Capture the cell that displays the provided text and extract its (X, Y) central coordinate. 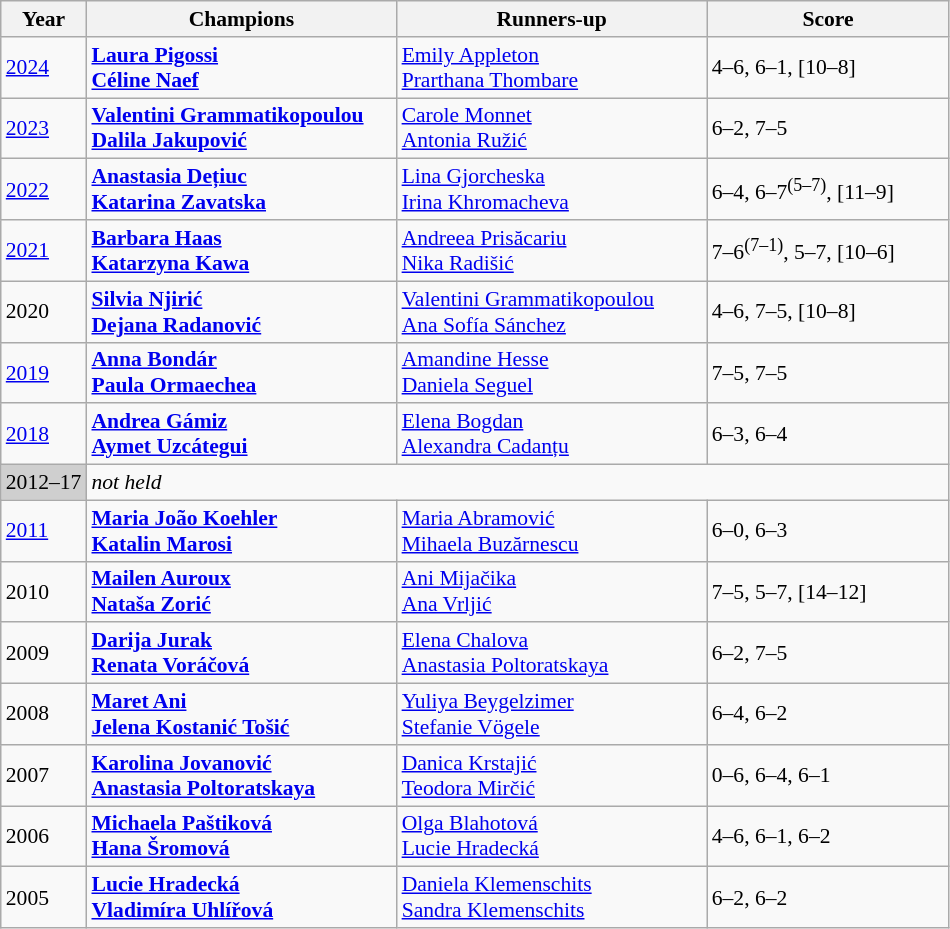
Emily Appleton Prarthana Thombare (552, 68)
Valentini Grammatikopoulou Dalila Jakupović (241, 128)
Andreea Prisăcariu Nika Radišić (552, 250)
Michaela Paštiková Hana Šromová (241, 836)
Year (44, 19)
Anna Bondár Paula Ormaechea (241, 372)
Ani Mijačika Ana Vrljić (552, 592)
7–6(7–1), 5–7, [10–6] (828, 250)
0–6, 6–4, 6–1 (828, 776)
Barbara Haas Katarzyna Kawa (241, 250)
2010 (44, 592)
2019 (44, 372)
Silvia Njirić Dejana Radanović (241, 312)
Karolina Jovanović Anastasia Poltoratskaya (241, 776)
Darija Jurak Renata Voráčová (241, 654)
Olga Blahotová Lucie Hradecká (552, 836)
7–5, 7–5 (828, 372)
Maret Ani Jelena Kostanić Tošić (241, 714)
2011 (44, 530)
6–4, 6–2 (828, 714)
6–3, 6–4 (828, 434)
2018 (44, 434)
Lucie Hradecká Vladimíra Uhlířová (241, 898)
2020 (44, 312)
2022 (44, 190)
Laura Pigossi Céline Naef (241, 68)
Amandine Hesse Daniela Seguel (552, 372)
Yuliya Beygelzimer Stefanie Vögele (552, 714)
2023 (44, 128)
6–4, 6–7(5–7), [11–9] (828, 190)
2009 (44, 654)
6–0, 6–3 (828, 530)
4–6, 7–5, [10–8] (828, 312)
2008 (44, 714)
2021 (44, 250)
Mailen Auroux Nataša Zorić (241, 592)
not held (518, 483)
2012–17 (44, 483)
Carole Monnet Antonia Ružić (552, 128)
Lina Gjorcheska Irina Khromacheva (552, 190)
Danica Krstajić Teodora Mirčić (552, 776)
4–6, 6–1, 6–2 (828, 836)
4–6, 6–1, [10–8] (828, 68)
Elena Bogdan Alexandra Cadanțu (552, 434)
Elena Chalova Anastasia Poltoratskaya (552, 654)
Daniela Klemenschits Sandra Klemenschits (552, 898)
Champions (241, 19)
Anastasia Dețiuc Katarina Zavatska (241, 190)
Maria João Koehler Katalin Marosi (241, 530)
2006 (44, 836)
2024 (44, 68)
Valentini Grammatikopoulou Ana Sofía Sánchez (552, 312)
2005 (44, 898)
7–5, 5–7, [14–12] (828, 592)
Score (828, 19)
6–2, 6–2 (828, 898)
Runners-up (552, 19)
Maria Abramović Mihaela Buzărnescu (552, 530)
Andrea Gámiz Aymet Uzcátegui (241, 434)
2007 (44, 776)
